Search for the cell housing the specified text and yield its (X, Y) center coordinate. 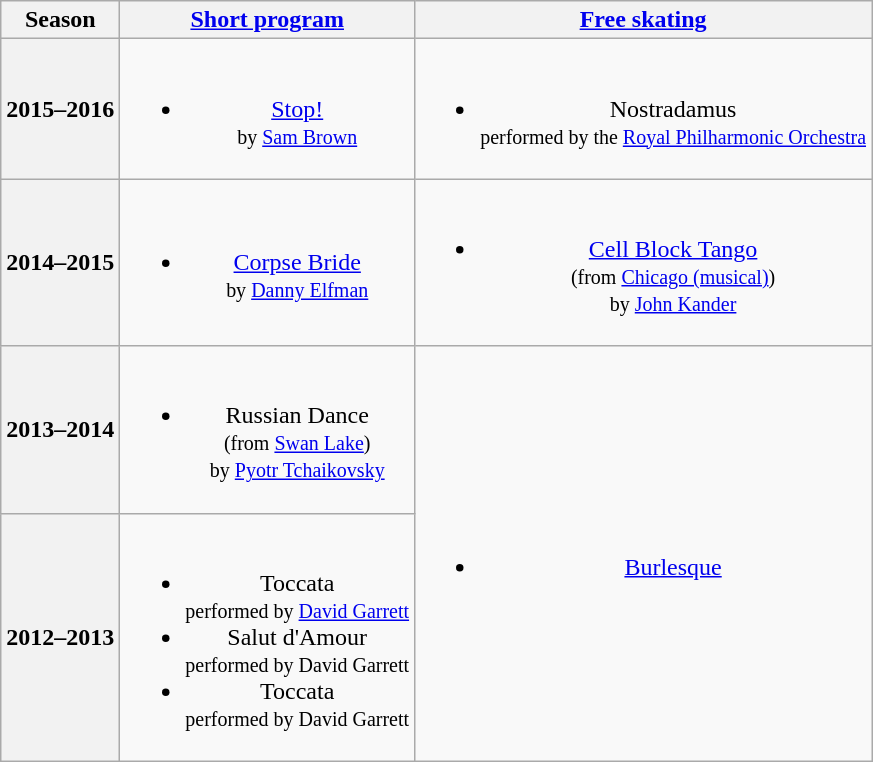
2014–2015 (60, 262)
Season (60, 20)
2013–2014 (60, 430)
Stop! by Sam Brown (268, 109)
Cell Block Tango (from Chicago (musical)) by John Kander (644, 262)
Nostradamus performed by the Royal Philharmonic Orchestra (644, 109)
Corpse Bride by Danny Elfman (268, 262)
Burlesque (644, 554)
2015–2016 (60, 109)
2012–2013 (60, 637)
Free skating (644, 20)
Short program (268, 20)
Russian Dance (from Swan Lake) by Pyotr Tchaikovsky (268, 430)
Toccata performed by David Garrett Salut d'Amour performed by David Garrett Toccata performed by David Garrett (268, 637)
